Return (x, y) of the center of cell containing provided text 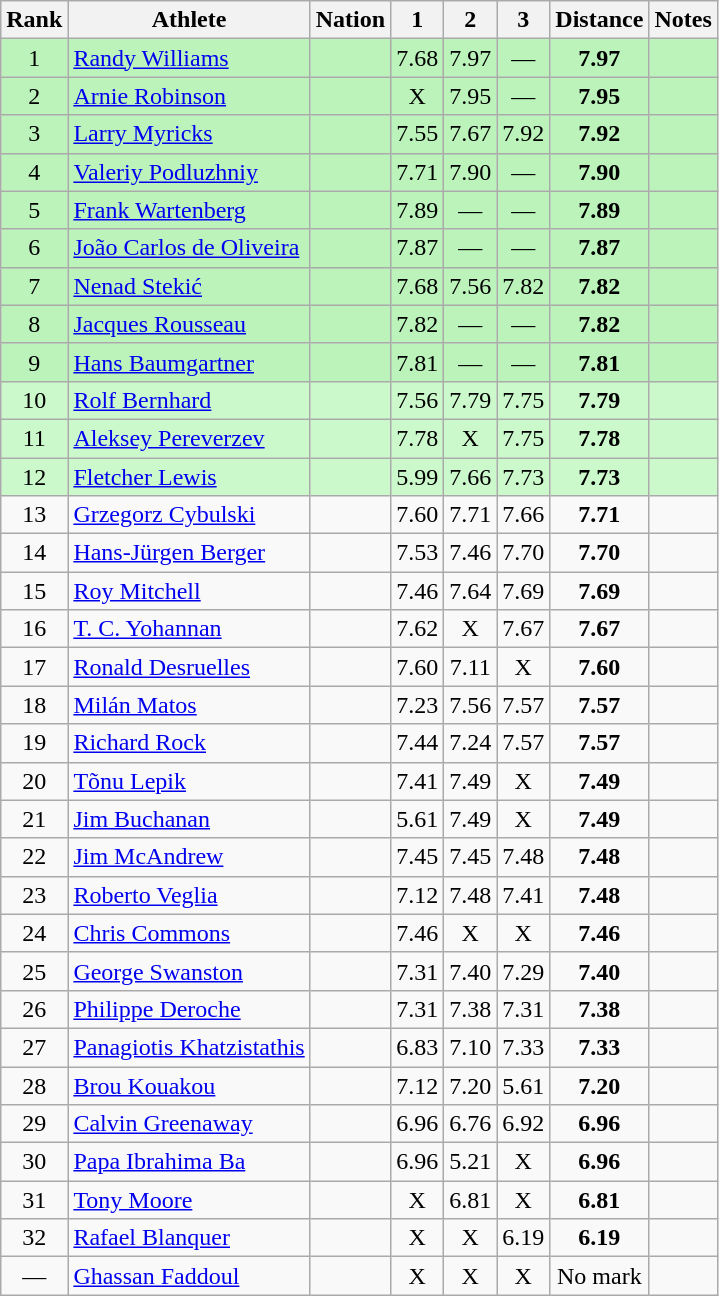
7.64 (470, 591)
George Swanston (189, 971)
7.24 (470, 743)
Nation (350, 20)
Aleksey Pereverzev (189, 438)
25 (34, 971)
21 (34, 819)
7.29 (524, 971)
17 (34, 667)
5 (34, 210)
Jacques Rousseau (189, 324)
Distance (600, 20)
12 (34, 477)
6.92 (524, 1124)
22 (34, 857)
11 (34, 438)
7.53 (418, 553)
Frank Wartenberg (189, 210)
10 (34, 400)
Roberto Veglia (189, 895)
Randy Williams (189, 58)
Brou Kouakou (189, 1085)
6.76 (470, 1124)
Panagiotis Khatzistathis (189, 1047)
Hans Baumgartner (189, 362)
29 (34, 1124)
6.83 (418, 1047)
7.23 (418, 705)
Arnie Robinson (189, 96)
6 (34, 248)
7.44 (418, 743)
14 (34, 553)
7.55 (418, 134)
19 (34, 743)
Rafael Blanquer (189, 1238)
Valeriy Podluzhniy (189, 172)
18 (34, 705)
15 (34, 591)
Milán Matos (189, 705)
Jim McAndrew (189, 857)
8 (34, 324)
7.62 (418, 629)
32 (34, 1238)
Rank (34, 20)
26 (34, 1009)
16 (34, 629)
27 (34, 1047)
Roy Mitchell (189, 591)
20 (34, 781)
Papa Ibrahima Ba (189, 1162)
João Carlos de Oliveira (189, 248)
28 (34, 1085)
Rolf Bernhard (189, 400)
Chris Commons (189, 933)
31 (34, 1200)
Nenad Stekić (189, 286)
23 (34, 895)
No mark (600, 1276)
Ronald Desruelles (189, 667)
Athlete (189, 20)
5.99 (418, 477)
7.11 (470, 667)
30 (34, 1162)
Richard Rock (189, 743)
Grzegorz Cybulski (189, 515)
Jim Buchanan (189, 819)
T. C. Yohannan (189, 629)
Fletcher Lewis (189, 477)
9 (34, 362)
Calvin Greenaway (189, 1124)
7 (34, 286)
Ghassan Faddoul (189, 1276)
Hans-Jürgen Berger (189, 553)
24 (34, 933)
4 (34, 172)
13 (34, 515)
5.21 (470, 1162)
Larry Myricks (189, 134)
Tõnu Lepik (189, 781)
Philippe Deroche (189, 1009)
Notes (683, 20)
7.10 (470, 1047)
Tony Moore (189, 1200)
